Search for the cell housing the specified text and yield its (x, y) center coordinate. 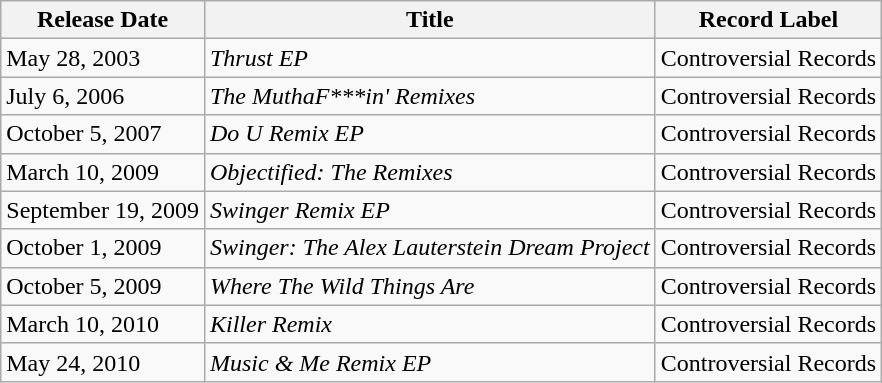
Record Label (768, 20)
October 5, 2007 (103, 134)
September 19, 2009 (103, 210)
Swinger Remix EP (430, 210)
May 28, 2003 (103, 58)
Title (430, 20)
Killer Remix (430, 324)
July 6, 2006 (103, 96)
Thrust EP (430, 58)
Where The Wild Things Are (430, 286)
The MuthaF***in' Remixes (430, 96)
Music & Me Remix EP (430, 362)
March 10, 2009 (103, 172)
October 1, 2009 (103, 248)
Release Date (103, 20)
Objectified: The Remixes (430, 172)
October 5, 2009 (103, 286)
Swinger: The Alex Lauterstein Dream Project (430, 248)
Do U Remix EP (430, 134)
March 10, 2010 (103, 324)
May 24, 2010 (103, 362)
